From the cell containing the given text, extract its center point as (X, Y) coordinate. 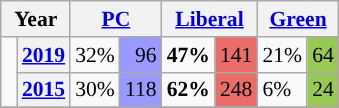
30% (95, 90)
21% (282, 55)
6% (282, 90)
24 (323, 90)
Liberal (210, 19)
2015 (44, 90)
32% (95, 55)
248 (236, 90)
96 (141, 55)
Year (36, 19)
64 (323, 55)
118 (141, 90)
Green (298, 19)
PC (116, 19)
62% (188, 90)
47% (188, 55)
141 (236, 55)
2019 (44, 55)
